Provide the [x, y] coordinate of the cell's center where the given text is located.  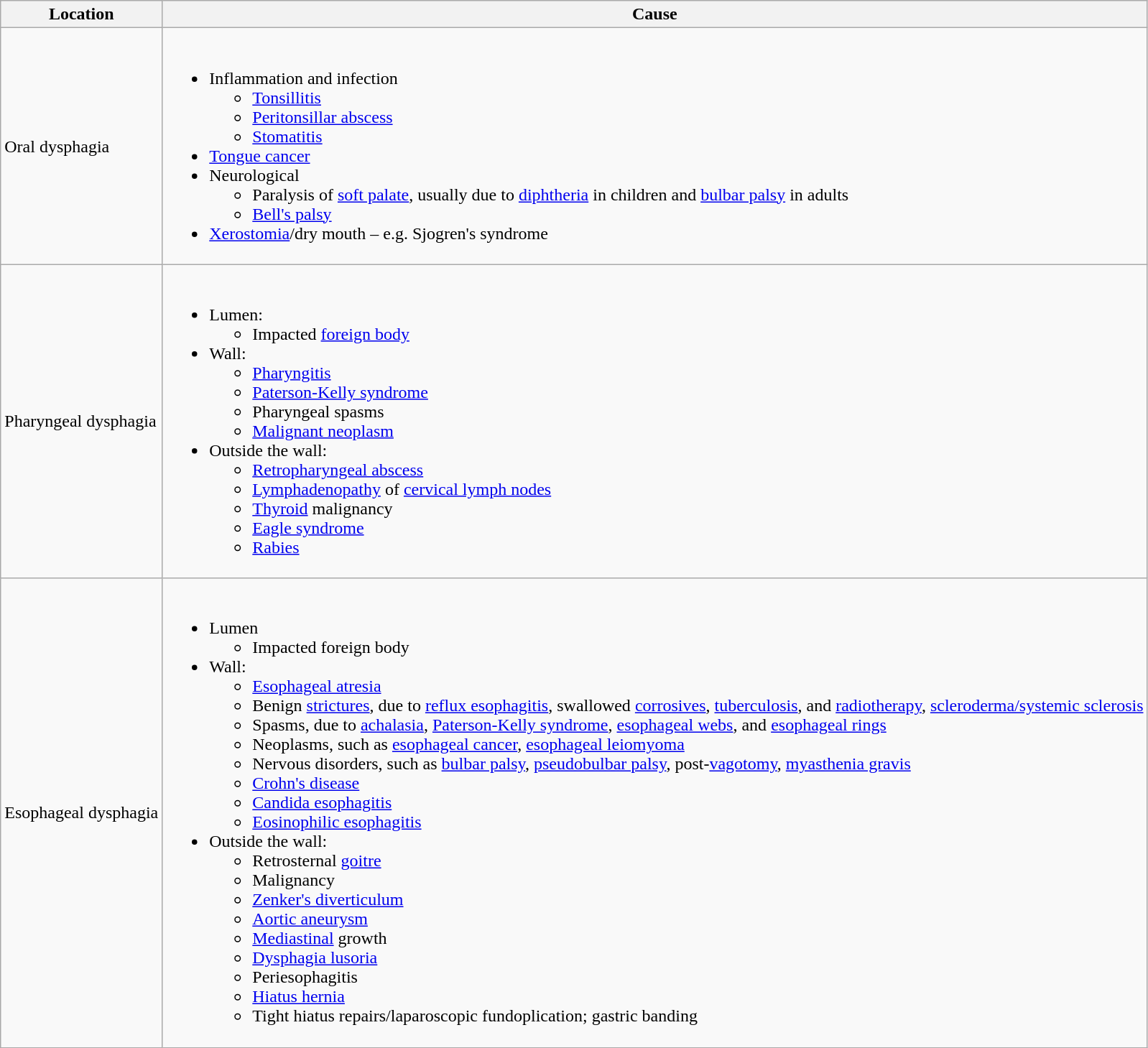
Esophageal dysphagia [82, 813]
Cause [655, 14]
Pharyngeal dysphagia [82, 421]
Oral dysphagia [82, 147]
Location [82, 14]
